Identify which cell holds the provided text, then report its [x, y] central coordinate. 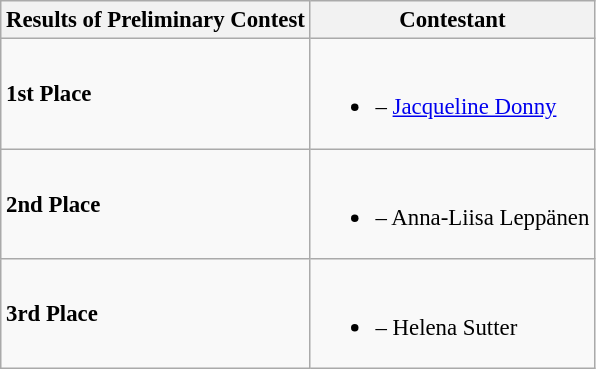
– Anna-Liisa Leppänen [452, 204]
3rd Place [156, 314]
– Helena Sutter [452, 314]
1st Place [156, 94]
2nd Place [156, 204]
Contestant [452, 20]
Results of Preliminary Contest [156, 20]
– Jacqueline Donny [452, 94]
